Locate the cell with the specified text and output its [x, y] center coordinate. 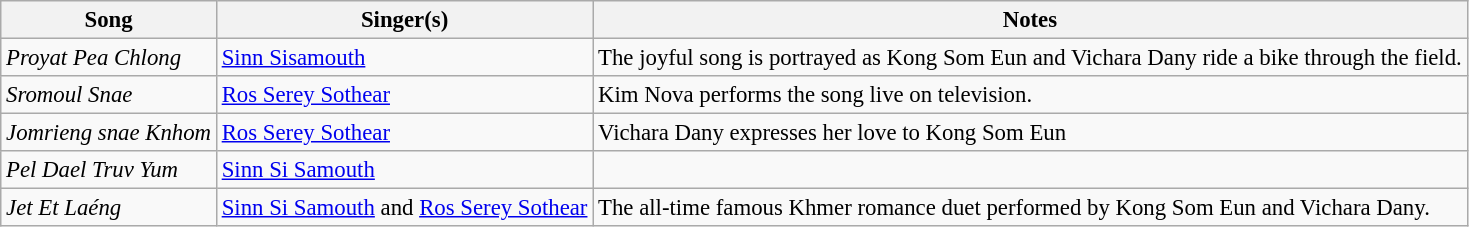
Jet Et Laéng [109, 208]
Pel Dael Truv Yum [109, 170]
The joyful song is portrayed as Kong Som Eun and Vichara Dany ride a bike through the field. [1030, 58]
Proyat Pea Chlong [109, 58]
Notes [1030, 20]
Singer(s) [404, 20]
Jomrieng snae Knhom [109, 133]
Kim Nova performs the song live on television. [1030, 95]
Sinn Si Samouth [404, 170]
Song [109, 20]
The all-time famous Khmer romance duet performed by Kong Som Eun and Vichara Dany. [1030, 208]
Sinn Si Samouth and Ros Serey Sothear [404, 208]
Sromoul Snae [109, 95]
Vichara Dany expresses her love to Kong Som Eun [1030, 133]
Sinn Sisamouth [404, 58]
